Extract the (x, y) coordinate from the center of the cell holding the provided text.  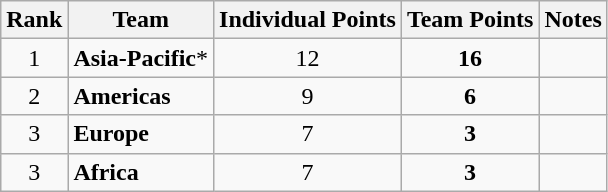
Asia-Pacific* (141, 58)
Notes (573, 20)
16 (470, 58)
Individual Points (308, 20)
12 (308, 58)
6 (470, 96)
Americas (141, 96)
Europe (141, 134)
Africa (141, 172)
1 (34, 58)
Team Points (470, 20)
9 (308, 96)
Team (141, 20)
Rank (34, 20)
2 (34, 96)
